Pinpoint the cell where the given text exists, returning its (X, Y) midpoint coordinate. 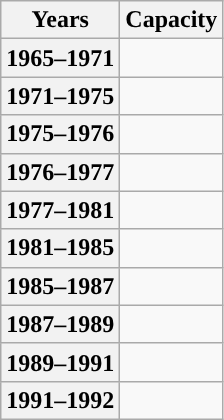
1975–1976 (60, 134)
Capacity (172, 20)
1981–1985 (60, 248)
1976–1977 (60, 172)
1971–1975 (60, 96)
Years (60, 20)
1965–1971 (60, 58)
1985–1987 (60, 286)
1989–1991 (60, 362)
1987–1989 (60, 324)
1991–1992 (60, 400)
1977–1981 (60, 210)
